Extract the (x, y) coordinate from the center of the cell holding the provided text.  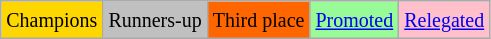
Runners-up (155, 20)
Promoted (354, 20)
Third place (258, 20)
Relegated (444, 20)
Champions (52, 20)
